From the cell containing the given text, extract its center point as (x, y) coordinate. 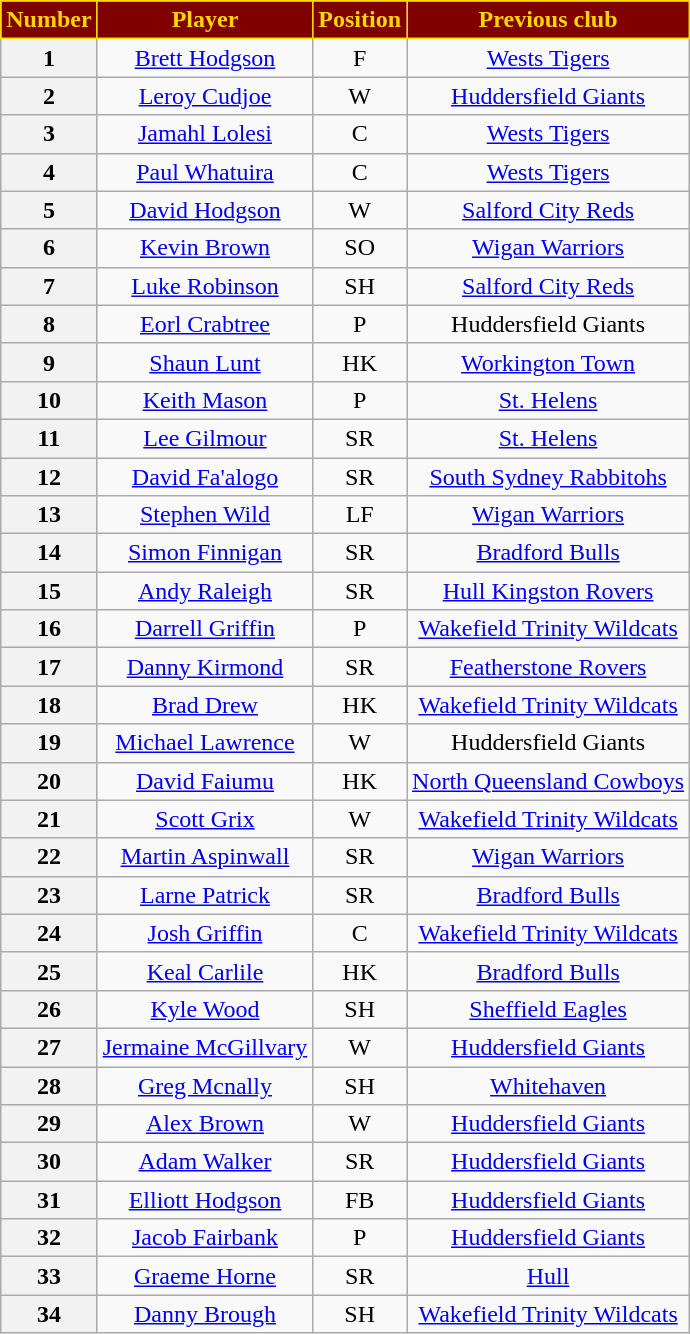
Danny Brough (205, 1314)
F (360, 58)
Danny Kirmond (205, 667)
34 (49, 1314)
26 (49, 1009)
SO (360, 248)
Brett Hodgson (205, 58)
Jamahl Lolesi (205, 134)
5 (49, 210)
Paul Whatuira (205, 172)
South Sydney Rabbitohs (548, 477)
Number (49, 20)
Adam Walker (205, 1162)
Position (360, 20)
Simon Finnigan (205, 553)
10 (49, 400)
1 (49, 58)
Stephen Wild (205, 515)
2 (49, 96)
Josh Griffin (205, 933)
27 (49, 1047)
8 (49, 324)
7 (49, 286)
3 (49, 134)
Previous club (548, 20)
North Queensland Cowboys (548, 781)
28 (49, 1085)
Shaun Lunt (205, 362)
Larne Patrick (205, 895)
Whitehaven (548, 1085)
Jermaine McGillvary (205, 1047)
Keith Mason (205, 400)
17 (49, 667)
4 (49, 172)
Luke Robinson (205, 286)
Alex Brown (205, 1124)
14 (49, 553)
Brad Drew (205, 705)
32 (49, 1238)
21 (49, 819)
David Fa'alogo (205, 477)
Workington Town (548, 362)
Kyle Wood (205, 1009)
29 (49, 1124)
20 (49, 781)
Kevin Brown (205, 248)
David Hodgson (205, 210)
Eorl Crabtree (205, 324)
Player (205, 20)
Elliott Hodgson (205, 1200)
Scott Grix (205, 819)
22 (49, 857)
Featherstone Rovers (548, 667)
Graeme Horne (205, 1276)
23 (49, 895)
15 (49, 591)
Darrell Griffin (205, 629)
12 (49, 477)
13 (49, 515)
Leroy Cudjoe (205, 96)
11 (49, 438)
18 (49, 705)
Sheffield Eagles (548, 1009)
Lee Gilmour (205, 438)
Greg Mcnally (205, 1085)
25 (49, 971)
16 (49, 629)
David Faiumu (205, 781)
LF (360, 515)
Hull Kingston Rovers (548, 591)
24 (49, 933)
33 (49, 1276)
Jacob Fairbank (205, 1238)
Andy Raleigh (205, 591)
Keal Carlile (205, 971)
Michael Lawrence (205, 743)
Hull (548, 1276)
19 (49, 743)
9 (49, 362)
6 (49, 248)
FB (360, 1200)
30 (49, 1162)
Martin Aspinwall (205, 857)
31 (49, 1200)
